Extract the (x, y) coordinate from the center of the cell holding the provided text.  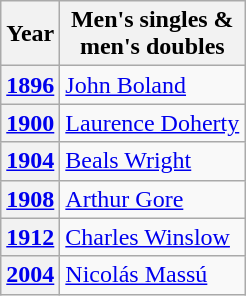
1896 (30, 85)
2004 (30, 275)
Beals Wright (152, 161)
Arthur Gore (152, 199)
Laurence Doherty (152, 123)
Nicolás Massú (152, 275)
1900 (30, 123)
John Boland (152, 85)
Charles Winslow (152, 237)
1912 (30, 237)
Men's singles &men's doubles (152, 34)
1908 (30, 199)
1904 (30, 161)
Year (30, 34)
